Locate the cell with the specified text and output its [X, Y] center coordinate. 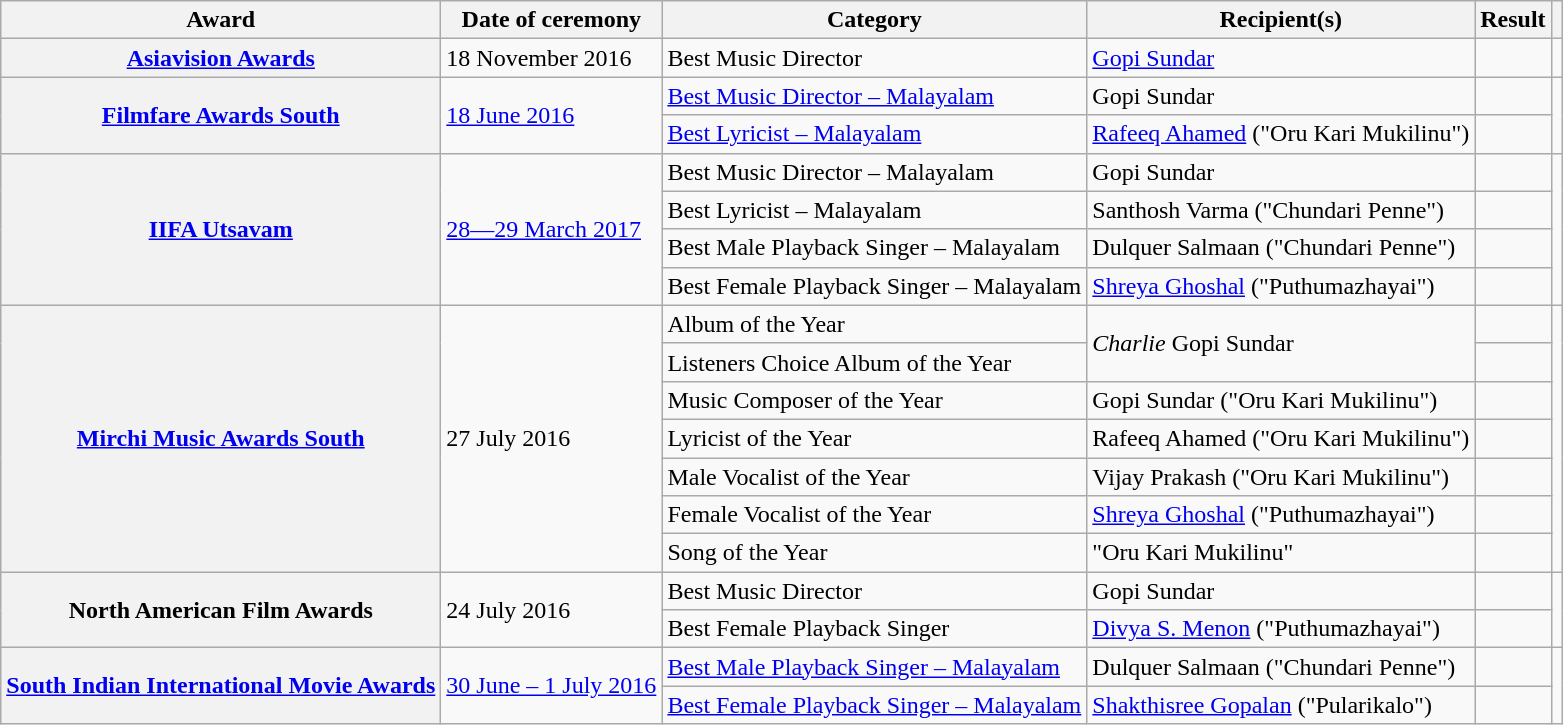
Date of ceremony [552, 20]
Award [221, 20]
Mirchi Music Awards South [221, 438]
Male Vocalist of the Year [874, 477]
Music Composer of the Year [874, 400]
27 July 2016 [552, 438]
Album of the Year [874, 324]
28—29 March 2017 [552, 229]
Divya S. Menon ("Puthumazhayai") [1281, 629]
Charlie Gopi Sundar [1281, 343]
Female Vocalist of the Year [874, 515]
24 July 2016 [552, 610]
Song of the Year [874, 553]
Result [1513, 20]
Filmfare Awards South [221, 115]
Listeners Choice Album of the Year [874, 362]
18 June 2016 [552, 115]
Recipient(s) [1281, 20]
Best Female Playback Singer [874, 629]
18 November 2016 [552, 58]
Santhosh Varma ("Chundari Penne") [1281, 210]
Lyricist of the Year [874, 438]
Asiavision Awards [221, 58]
Vijay Prakash ("Oru Kari Mukilinu") [1281, 477]
"Oru Kari Mukilinu" [1281, 553]
South Indian International Movie Awards [221, 686]
IIFA Utsavam [221, 229]
30 June – 1 July 2016 [552, 686]
Shakthisree Gopalan ("Pularikalo") [1281, 705]
Category [874, 20]
North American Film Awards [221, 610]
Gopi Sundar ("Oru Kari Mukilinu") [1281, 400]
